Capture the cell that displays the provided text and extract its (x, y) central coordinate. 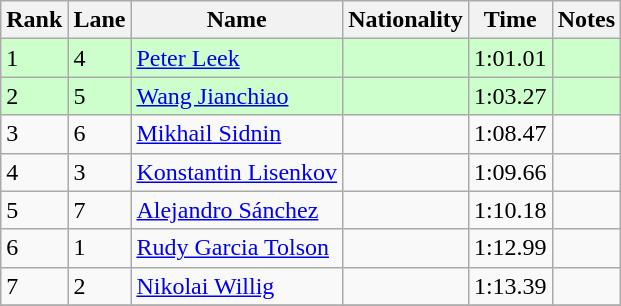
Name (237, 20)
Konstantin Lisenkov (237, 172)
1:09.66 (510, 172)
Peter Leek (237, 58)
Nikolai Willig (237, 286)
Wang Jianchiao (237, 96)
Rank (34, 20)
1:01.01 (510, 58)
Lane (100, 20)
1:03.27 (510, 96)
Alejandro Sánchez (237, 210)
1:10.18 (510, 210)
Nationality (406, 20)
1:08.47 (510, 134)
1:13.39 (510, 286)
1:12.99 (510, 248)
Rudy Garcia Tolson (237, 248)
Notes (586, 20)
Time (510, 20)
Mikhail Sidnin (237, 134)
